Identify which cell holds the provided text, then report its [x, y] central coordinate. 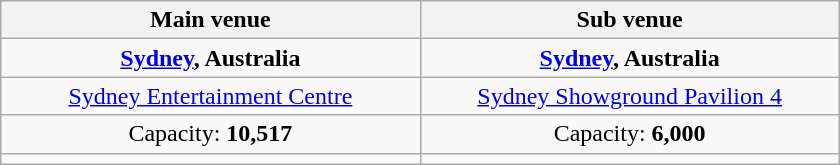
Sydney Entertainment Centre [210, 96]
Sub venue [630, 20]
Main venue [210, 20]
Capacity: 10,517 [210, 134]
Sydney Showground Pavilion 4 [630, 96]
Capacity: 6,000 [630, 134]
